Return the [X, Y] coordinate for the center point of the cell that contains the specified text.  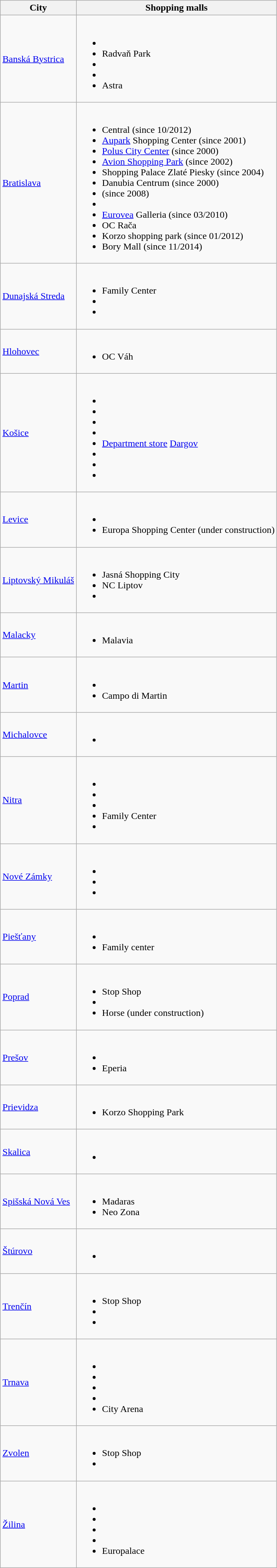
Radvaň ParkAstra [177, 59]
City Arena [177, 1383]
Michalovce [39, 734]
Piešťany [39, 937]
Žilina [39, 1524]
Eperia [177, 1058]
Bratislava [39, 183]
Hlohovec [39, 351]
Trnava [39, 1383]
Zvolen [39, 1453]
Poprad [39, 997]
Jasná Shopping CityNC Liptov [177, 580]
Prešov [39, 1058]
Liptovský Mikuláš [39, 580]
Martin [39, 685]
Skalica [39, 1151]
Košice [39, 433]
Korzo Shopping Park [177, 1107]
Nové Zámky [39, 876]
Malavia [177, 635]
Banská Bystrica [39, 59]
Spišská Nová Ves [39, 1201]
Europa Shopping Center (under construction) [177, 520]
MadarasNeo Zona [177, 1201]
Europalace [177, 1524]
Trenčín [39, 1306]
Štúrovo [39, 1251]
OC Váh [177, 351]
Family center [177, 937]
Campo di Martin [177, 685]
Nitra [39, 800]
Malacky [39, 635]
Dunajská Streda [39, 296]
Prievidza [39, 1107]
City [39, 8]
Department store Dargov [177, 433]
Stop ShopHorse (under construction) [177, 997]
Shopping malls [177, 8]
Levice [39, 520]
